Extract the [x, y] coordinate from the center of the cell holding the provided text.  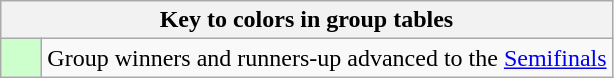
Group winners and runners-up advanced to the Semifinals [327, 58]
Key to colors in group tables [306, 20]
